Locate the cell with the specified text and output its [X, Y] center coordinate. 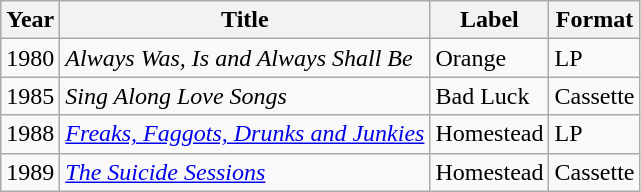
Freaks, Faggots, Drunks and Junkies [245, 134]
Bad Luck [490, 96]
1980 [30, 58]
The Suicide Sessions [245, 172]
Orange [490, 58]
Sing Along Love Songs [245, 96]
Title [245, 20]
Always Was, Is and Always Shall Be [245, 58]
1988 [30, 134]
Label [490, 20]
Year [30, 20]
Format [594, 20]
1985 [30, 96]
1989 [30, 172]
